Output the [x, y] coordinate of the center of the cell containing the given text.  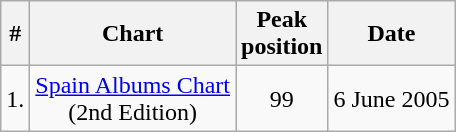
1. [16, 98]
Chart [133, 34]
Spain Albums Chart(2nd Edition) [133, 98]
Peakposition [282, 34]
Date [392, 34]
6 June 2005 [392, 98]
99 [282, 98]
# [16, 34]
